Provide the (X, Y) coordinate of the cell's center where the given text is located.  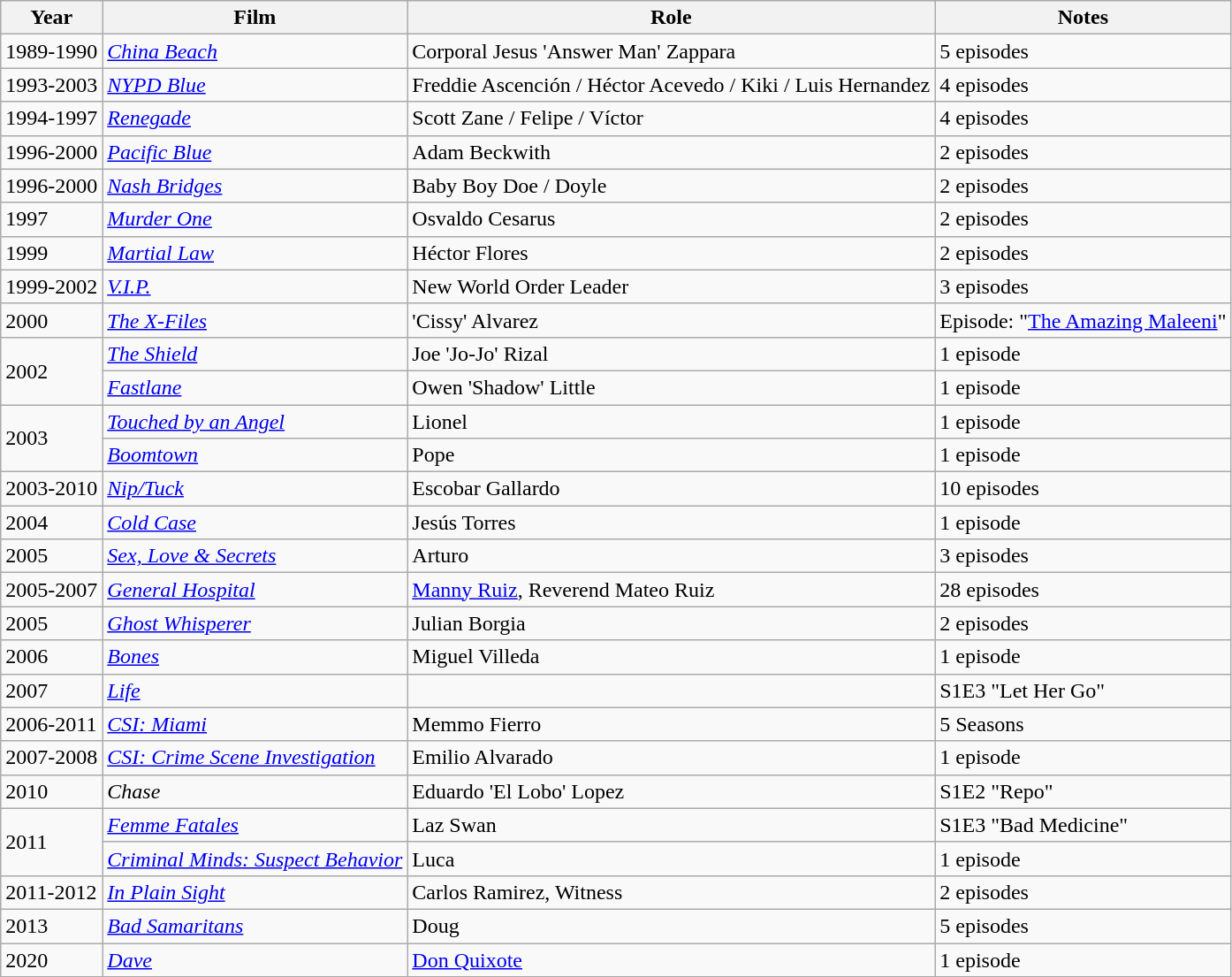
Lionel (672, 422)
2003-2010 (51, 489)
2013 (51, 926)
Doug (672, 926)
Escobar Gallardo (672, 489)
2006 (51, 657)
Role (672, 18)
Film (255, 18)
2011 (51, 842)
Bones (255, 657)
Scott Zane / Felipe / Víctor (672, 118)
5 Seasons (1084, 724)
CSI: Miami (255, 724)
S1E2 "Repo" (1084, 791)
Osvaldo Cesarus (672, 219)
V.I.P. (255, 286)
Murder One (255, 219)
2000 (51, 320)
Joe 'Jo-Jo' Rizal (672, 354)
Year (51, 18)
10 episodes (1084, 489)
2002 (51, 370)
Chase (255, 791)
Baby Boy Doe / Doyle (672, 186)
The Shield (255, 354)
Pope (672, 455)
CSI: Crime Scene Investigation (255, 758)
Laz Swan (672, 825)
2004 (51, 523)
1999 (51, 253)
Femme Fatales (255, 825)
1993-2003 (51, 85)
2007-2008 (51, 758)
Cold Case (255, 523)
Fastlane (255, 387)
1994-1997 (51, 118)
Jesús Torres (672, 523)
2006-2011 (51, 724)
S1E3 "Let Her Go" (1084, 691)
China Beach (255, 51)
Arturo (672, 556)
2003 (51, 439)
Bad Samaritans (255, 926)
Dave (255, 959)
In Plain Sight (255, 892)
1997 (51, 219)
Emilio Alvarado (672, 758)
Luca (672, 859)
Sex, Love & Secrets (255, 556)
1989-1990 (51, 51)
General Hospital (255, 590)
Life (255, 691)
Touched by an Angel (255, 422)
2020 (51, 959)
Freddie Ascención / Héctor Acevedo / Kiki / Luis Hernandez (672, 85)
Adam Beckwith (672, 152)
2011-2012 (51, 892)
Don Quixote (672, 959)
NYPD Blue (255, 85)
Héctor Flores (672, 253)
Memmo Fierro (672, 724)
Notes (1084, 18)
Boomtown (255, 455)
Manny Ruiz, Reverend Mateo Ruiz (672, 590)
Renegade (255, 118)
2010 (51, 791)
Eduardo 'El Lobo' Lopez (672, 791)
Miguel Villeda (672, 657)
'Cissy' Alvarez (672, 320)
S1E3 "Bad Medicine" (1084, 825)
Corporal Jesus 'Answer Man' Zappara (672, 51)
1999-2002 (51, 286)
Nip/Tuck (255, 489)
2007 (51, 691)
Nash Bridges (255, 186)
Julian Borgia (672, 623)
2005-2007 (51, 590)
New World Order Leader (672, 286)
The X-Files (255, 320)
Owen 'Shadow' Little (672, 387)
28 episodes (1084, 590)
Carlos Ramirez, Witness (672, 892)
Pacific Blue (255, 152)
Martial Law (255, 253)
Episode: "The Amazing Maleeni" (1084, 320)
Ghost Whisperer (255, 623)
Criminal Minds: Suspect Behavior (255, 859)
